Output the (x, y) coordinate of the center of the cell containing the given text.  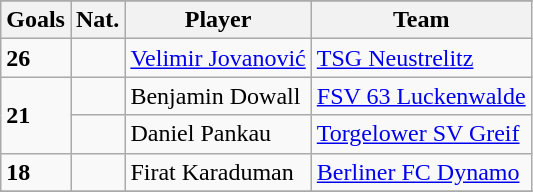
Torgelower SV Greif (421, 134)
Daniel Pankau (218, 134)
Team (421, 20)
Berliner FC Dynamo (421, 172)
Player (218, 20)
Firat Karaduman (218, 172)
18 (36, 172)
FSV 63 Luckenwalde (421, 96)
Velimir Jovanović (218, 58)
Nat. (97, 20)
Goals (36, 20)
TSG Neustrelitz (421, 58)
Benjamin Dowall (218, 96)
21 (36, 115)
26 (36, 58)
